Return [x, y] of the center of cell containing provided text 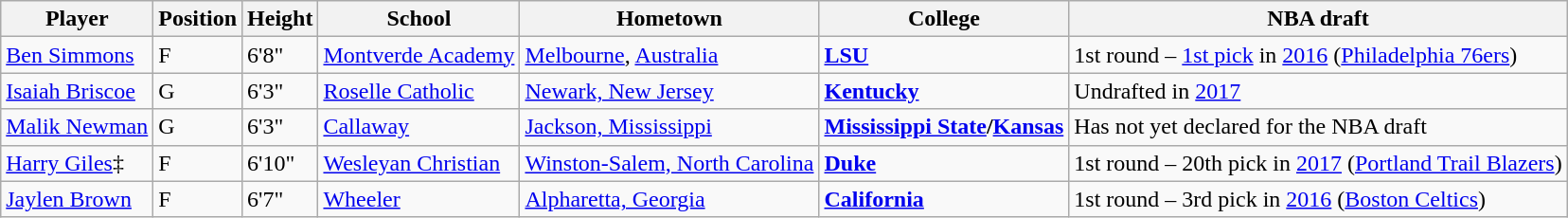
Undrafted in 2017 [1318, 91]
6'10" [280, 163]
Harry Giles‡ [78, 163]
LSU [944, 55]
Ben Simmons [78, 55]
6'7" [280, 199]
Kentucky [944, 91]
Montverde Academy [419, 55]
Duke [944, 163]
Player [78, 19]
Position [198, 19]
California [944, 199]
Newark, New Jersey [669, 91]
1st round – 20th pick in 2017 (Portland Trail Blazers) [1318, 163]
School [419, 19]
Malik Newman [78, 127]
Alpharetta, Georgia [669, 199]
NBA draft [1318, 19]
Jaylen Brown [78, 199]
Roselle Catholic [419, 91]
Height [280, 19]
Wesleyan Christian [419, 163]
Hometown [669, 19]
Has not yet declared for the NBA draft [1318, 127]
College [944, 19]
1st round – 3rd pick in 2016 (Boston Celtics) [1318, 199]
6'8" [280, 55]
Jackson, Mississippi [669, 127]
Isaiah Briscoe [78, 91]
1st round – 1st pick in 2016 (Philadelphia 76ers) [1318, 55]
Winston-Salem, North Carolina [669, 163]
Mississippi State/Kansas [944, 127]
Melbourne, Australia [669, 55]
Callaway [419, 127]
Wheeler [419, 199]
